Output the [X, Y] coordinate of the center of the cell containing the given text.  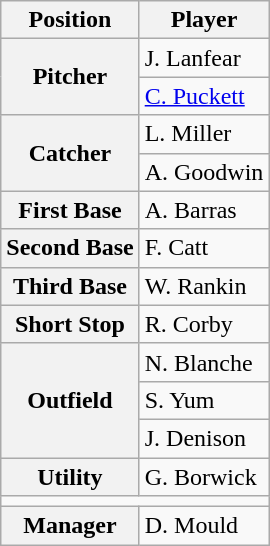
Third Base [70, 286]
J. Denison [204, 438]
C. Puckett [204, 96]
Player [204, 20]
W. Rankin [204, 286]
N. Blanche [204, 362]
Short Stop [70, 324]
L. Miller [204, 134]
First Base [70, 210]
Catcher [70, 153]
Pitcher [70, 77]
S. Yum [204, 400]
R. Corby [204, 324]
Manager [70, 526]
F. Catt [204, 248]
Outfield [70, 400]
Second Base [70, 248]
G. Borwick [204, 477]
Position [70, 20]
A. Barras [204, 210]
Utility [70, 477]
J. Lanfear [204, 58]
D. Mould [204, 526]
A. Goodwin [204, 172]
